Return (X, Y) of the center of cell containing provided text 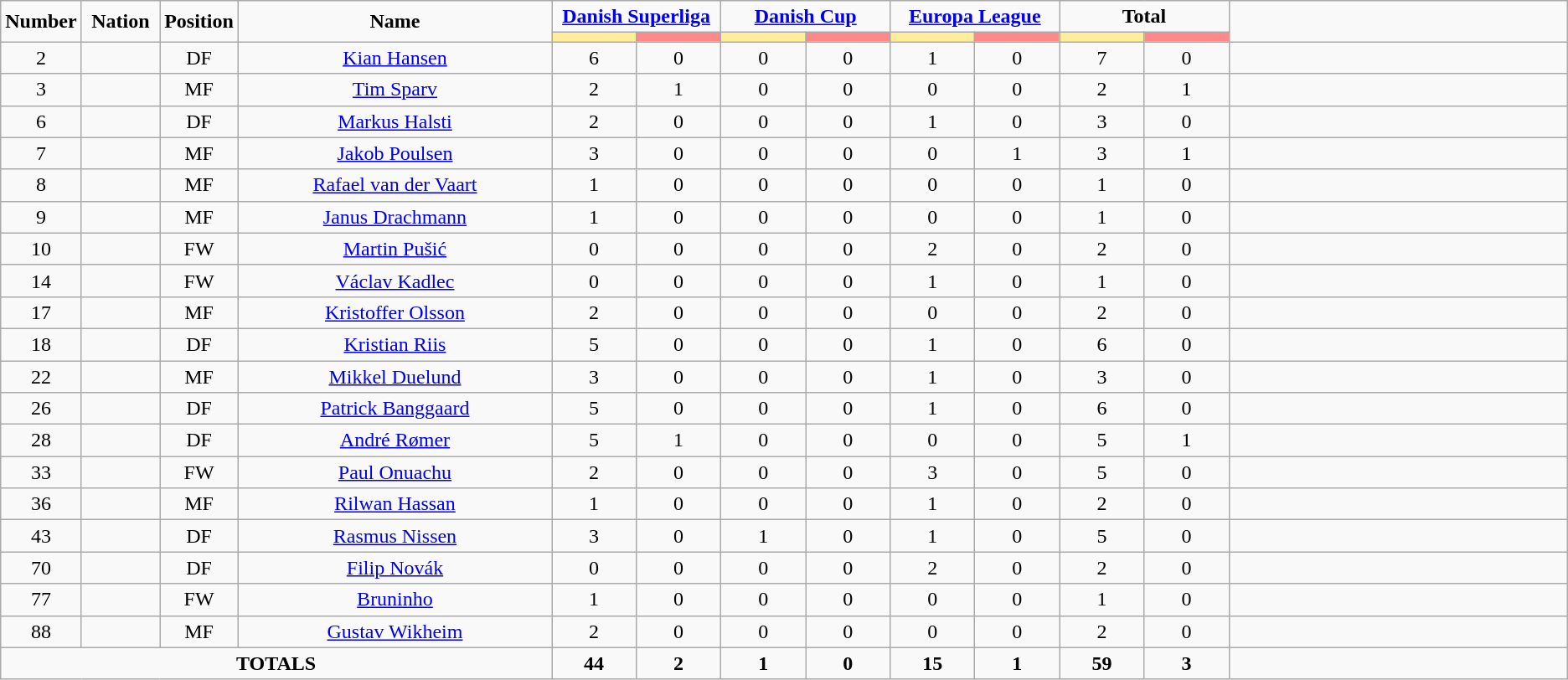
Paul Onuachu (395, 472)
Markus Halsti (395, 121)
Kristoffer Olsson (395, 312)
Danish Cup (806, 17)
Kristian Riis (395, 344)
Nation (121, 22)
TOTALS (276, 663)
28 (41, 440)
26 (41, 409)
Martin Pušić (395, 249)
9 (41, 217)
Janus Drachmann (395, 217)
Europa League (975, 17)
Rasmus Nissen (395, 536)
15 (933, 663)
Name (395, 22)
59 (1102, 663)
Bruninho (395, 600)
Rilwan Hassan (395, 504)
Jakob Poulsen (395, 153)
André Rømer (395, 440)
14 (41, 281)
Gustav Wikheim (395, 631)
Position (199, 22)
17 (41, 312)
Václav Kadlec (395, 281)
36 (41, 504)
Number (41, 22)
33 (41, 472)
8 (41, 185)
77 (41, 600)
88 (41, 631)
Kian Hansen (395, 58)
Danish Superliga (636, 17)
70 (41, 568)
Filip Novák (395, 568)
22 (41, 376)
Tim Sparv (395, 90)
18 (41, 344)
10 (41, 249)
Total (1144, 17)
Rafael van der Vaart (395, 185)
Patrick Banggaard (395, 409)
43 (41, 536)
44 (593, 663)
Mikkel Duelund (395, 376)
